Return the (X, Y) coordinate for the center point of the cell that contains the specified text.  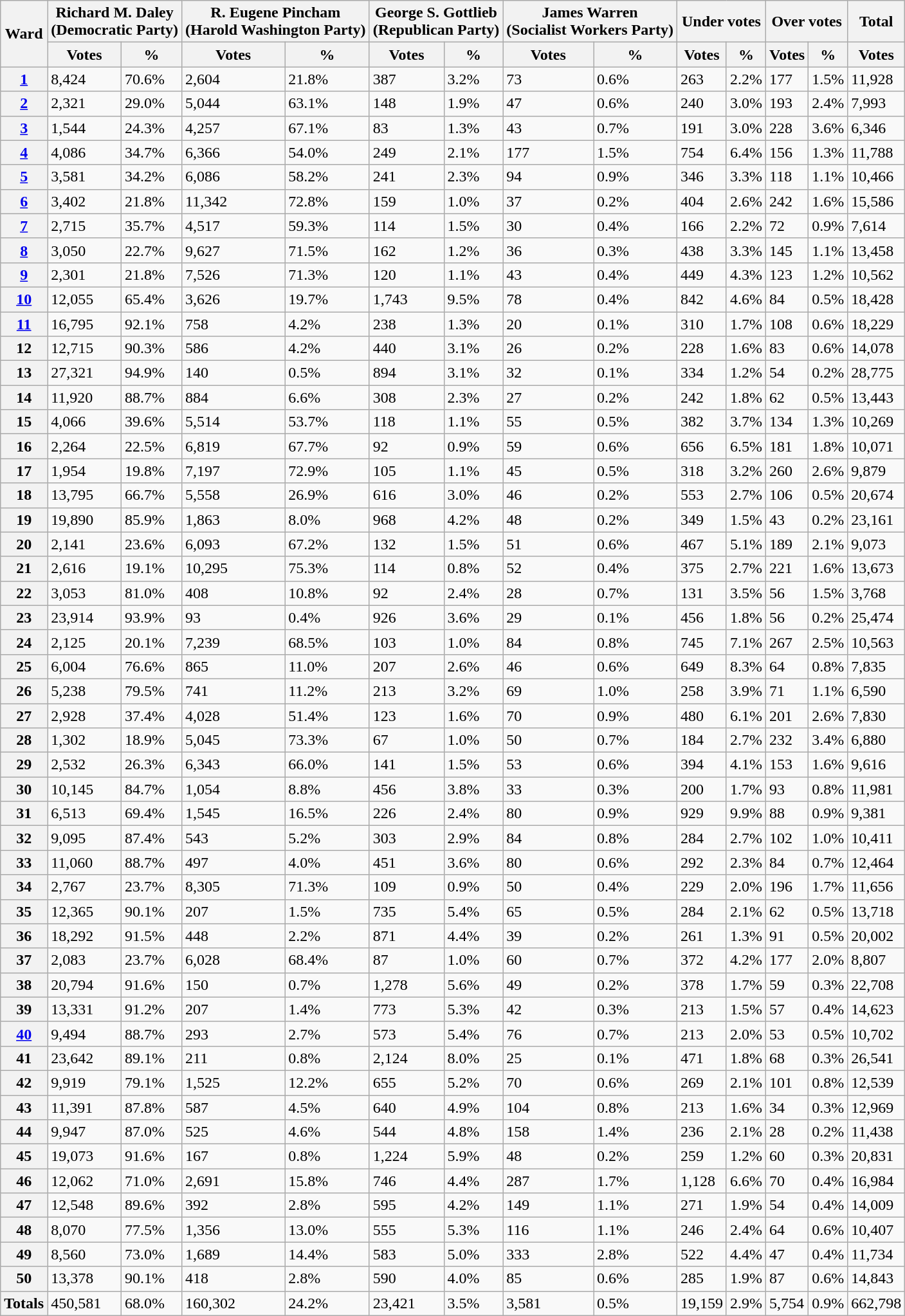
232 (787, 740)
68 (787, 1058)
8,424 (85, 79)
167 (233, 1156)
13,378 (85, 1279)
18 (24, 495)
10,466 (876, 177)
13,795 (85, 495)
11,734 (876, 1254)
404 (701, 201)
285 (701, 1279)
181 (787, 446)
229 (701, 887)
24 (24, 642)
287 (548, 1181)
72.8% (327, 201)
20,002 (876, 936)
9,381 (876, 814)
13,443 (876, 398)
5.0% (473, 1254)
12,969 (876, 1107)
7,993 (876, 104)
87.0% (151, 1132)
92.1% (151, 324)
4,086 (85, 152)
19,073 (85, 1156)
19 (24, 520)
9.9% (746, 814)
84.7% (151, 789)
10,563 (876, 642)
6,343 (233, 765)
134 (787, 422)
6,093 (233, 544)
12,548 (85, 1205)
94 (548, 177)
141 (407, 765)
6,346 (876, 128)
26,541 (876, 1058)
George S. Gottlieb(Republican Party) (436, 22)
2,928 (85, 716)
4.3% (746, 275)
79.1% (151, 1083)
26.3% (151, 765)
54.0% (327, 152)
741 (233, 691)
11,788 (876, 152)
2,604 (233, 79)
19.1% (151, 569)
418 (233, 1279)
10,269 (876, 422)
269 (701, 1083)
91.2% (151, 1009)
108 (787, 324)
106 (787, 495)
440 (407, 349)
16,984 (876, 1181)
260 (787, 471)
27,321 (85, 373)
16 (24, 446)
3.8% (473, 789)
58.2% (327, 177)
34.2% (151, 177)
10,702 (876, 1034)
13,331 (85, 1009)
14,843 (876, 1279)
450,581 (85, 1303)
372 (701, 960)
11,342 (233, 201)
4,257 (233, 128)
8,305 (233, 887)
18,428 (876, 299)
583 (407, 1254)
9,879 (876, 471)
184 (701, 740)
226 (407, 814)
94.9% (151, 373)
191 (701, 128)
8.8% (327, 789)
71.0% (151, 1181)
101 (787, 1083)
1,302 (85, 740)
19,159 (701, 1303)
497 (233, 863)
120 (407, 275)
240 (701, 104)
10,295 (233, 569)
9,095 (85, 838)
5,754 (787, 1303)
10.8% (327, 593)
11,928 (876, 79)
87.4% (151, 838)
13,673 (876, 569)
26.9% (327, 495)
73.0% (151, 1254)
16.5% (327, 814)
Over votes (807, 22)
41 (24, 1058)
308 (407, 398)
65.4% (151, 299)
90.3% (151, 349)
29.0% (151, 104)
246 (701, 1230)
1,545 (233, 814)
132 (407, 544)
448 (233, 936)
1,863 (233, 520)
5.1% (746, 544)
14,009 (876, 1205)
Under votes (721, 22)
69 (548, 691)
149 (548, 1205)
11,438 (876, 1132)
292 (701, 863)
12 (24, 349)
17 (24, 471)
13,458 (876, 250)
587 (233, 1107)
1,544 (85, 128)
131 (701, 593)
68.4% (327, 960)
20.1% (151, 642)
11,391 (85, 1107)
23,421 (407, 1303)
156 (787, 152)
8,560 (85, 1254)
758 (233, 324)
263 (701, 79)
544 (407, 1132)
573 (407, 1034)
145 (787, 250)
1,954 (85, 471)
7,239 (233, 642)
3,768 (876, 593)
9,919 (85, 1083)
471 (701, 1058)
52 (548, 569)
1,054 (233, 789)
72.9% (327, 471)
929 (701, 814)
310 (701, 324)
140 (233, 373)
7.1% (746, 642)
249 (407, 152)
15,586 (876, 201)
23,642 (85, 1058)
7,614 (876, 226)
6,590 (876, 691)
8.3% (746, 666)
73 (548, 79)
18,292 (85, 936)
3,402 (85, 201)
3,050 (85, 250)
662,798 (876, 1303)
193 (787, 104)
2,715 (85, 226)
334 (701, 373)
67.2% (327, 544)
40 (24, 1034)
1,525 (233, 1083)
6,086 (233, 177)
9 (24, 275)
1,356 (233, 1230)
656 (701, 446)
55 (548, 422)
735 (407, 911)
5,558 (233, 495)
81.0% (151, 593)
93.9% (151, 617)
35 (24, 911)
10,407 (876, 1230)
871 (407, 936)
71 (787, 691)
6.4% (746, 152)
23,914 (85, 617)
66.7% (151, 495)
16,795 (85, 324)
480 (701, 716)
4.9% (473, 1107)
3.4% (828, 740)
241 (407, 177)
3,626 (233, 299)
746 (407, 1181)
6,819 (233, 446)
91 (787, 936)
11,981 (876, 789)
69.4% (151, 814)
346 (701, 177)
71.5% (327, 250)
2,532 (85, 765)
104 (548, 1107)
22 (24, 593)
34.7% (151, 152)
8,807 (876, 960)
68.0% (151, 1303)
408 (233, 593)
303 (407, 838)
76 (548, 1034)
525 (233, 1132)
211 (233, 1058)
655 (407, 1083)
4,517 (233, 226)
258 (701, 691)
3.7% (746, 422)
449 (701, 275)
267 (787, 642)
4.8% (473, 1132)
375 (701, 569)
1,743 (407, 299)
44 (24, 1132)
259 (701, 1156)
20,794 (85, 985)
2,301 (85, 275)
968 (407, 520)
22.5% (151, 446)
67 (407, 740)
11 (24, 324)
5.9% (473, 1156)
754 (701, 152)
4,028 (233, 716)
745 (701, 642)
9,073 (876, 544)
2.5% (828, 642)
2,124 (407, 1058)
22.7% (151, 250)
R. Eugene Pincham(Harold Washington Party) (276, 22)
2,125 (85, 642)
79.5% (151, 691)
76.6% (151, 666)
150 (233, 985)
586 (233, 349)
7,835 (876, 666)
522 (701, 1254)
9,627 (233, 250)
2 (24, 104)
18.9% (151, 740)
4,066 (85, 422)
392 (233, 1205)
3.9% (746, 691)
51.4% (327, 716)
109 (407, 887)
9,947 (85, 1132)
382 (701, 422)
Totals (24, 1303)
201 (787, 716)
11.2% (327, 691)
13.0% (327, 1230)
1,128 (701, 1181)
57 (787, 1009)
926 (407, 617)
78 (548, 299)
18,229 (876, 324)
22,708 (876, 985)
10,411 (876, 838)
89.1% (151, 1058)
77.5% (151, 1230)
23.6% (151, 544)
37.4% (151, 716)
5,045 (233, 740)
89.6% (151, 1205)
333 (548, 1254)
7,526 (233, 275)
378 (701, 985)
23 (24, 617)
12,062 (85, 1181)
894 (407, 373)
271 (701, 1205)
75.3% (327, 569)
467 (701, 544)
73.3% (327, 740)
11,060 (85, 863)
318 (701, 471)
1,278 (407, 985)
1,224 (407, 1156)
12,715 (85, 349)
2,321 (85, 104)
10,145 (85, 789)
Richard M. Daley(Democratic Party) (114, 22)
12,365 (85, 911)
66.0% (327, 765)
68.5% (327, 642)
590 (407, 1279)
15.8% (327, 1181)
349 (701, 520)
14 (24, 398)
87.8% (151, 1107)
19,890 (85, 520)
9.5% (473, 299)
12,055 (85, 299)
21 (24, 569)
105 (407, 471)
236 (701, 1132)
200 (701, 789)
160,302 (233, 1303)
63.1% (327, 104)
1,689 (233, 1254)
2,264 (85, 446)
616 (407, 495)
261 (701, 936)
221 (787, 569)
23,161 (876, 520)
59.3% (327, 226)
11,920 (85, 398)
293 (233, 1034)
24.2% (327, 1303)
51 (548, 544)
553 (701, 495)
865 (233, 666)
14,078 (876, 349)
238 (407, 324)
12,464 (876, 863)
39.6% (151, 422)
7,197 (233, 471)
11.0% (327, 666)
438 (701, 250)
162 (407, 250)
14,623 (876, 1009)
20,674 (876, 495)
13,718 (876, 911)
2,083 (85, 960)
543 (233, 838)
88 (787, 814)
116 (548, 1230)
4.1% (746, 765)
6,028 (233, 960)
20,831 (876, 1156)
James Warren(Socialist Workers Party) (590, 22)
6,880 (876, 740)
Total (876, 22)
8 (24, 250)
102 (787, 838)
14.4% (327, 1254)
67.1% (327, 128)
4 (24, 152)
6.5% (746, 446)
9,494 (85, 1034)
7 (24, 226)
28,775 (876, 373)
11,656 (876, 887)
3 (24, 128)
6,004 (85, 666)
2,691 (233, 1181)
595 (407, 1205)
31 (24, 814)
159 (407, 201)
72 (787, 226)
842 (701, 299)
6 (24, 201)
6,366 (233, 152)
24.3% (151, 128)
10,562 (876, 275)
67.7% (327, 446)
70.6% (151, 79)
5,044 (233, 104)
451 (407, 863)
166 (701, 226)
38 (24, 985)
2,616 (85, 569)
8,070 (85, 1230)
12.2% (327, 1083)
640 (407, 1107)
25,474 (876, 617)
12,539 (876, 1083)
2,141 (85, 544)
649 (701, 666)
13 (24, 373)
91.5% (151, 936)
4.5% (327, 1107)
15 (24, 422)
773 (407, 1009)
9,616 (876, 765)
65 (548, 911)
6,513 (85, 814)
1 (24, 79)
Ward (24, 33)
5,514 (233, 422)
387 (407, 79)
103 (407, 642)
5 (24, 177)
148 (407, 104)
158 (548, 1132)
10,071 (876, 446)
19.8% (151, 471)
19.7% (327, 299)
196 (787, 887)
53.7% (327, 422)
394 (701, 765)
85 (548, 1279)
85.9% (151, 520)
5,238 (85, 691)
153 (787, 765)
884 (233, 398)
35.7% (151, 226)
5.6% (473, 985)
555 (407, 1230)
6.1% (746, 716)
3,053 (85, 593)
2,767 (85, 887)
10 (24, 299)
189 (787, 544)
7,830 (876, 716)
